Find where the given text appears and provide that cell's center as (X, Y) coordinate. 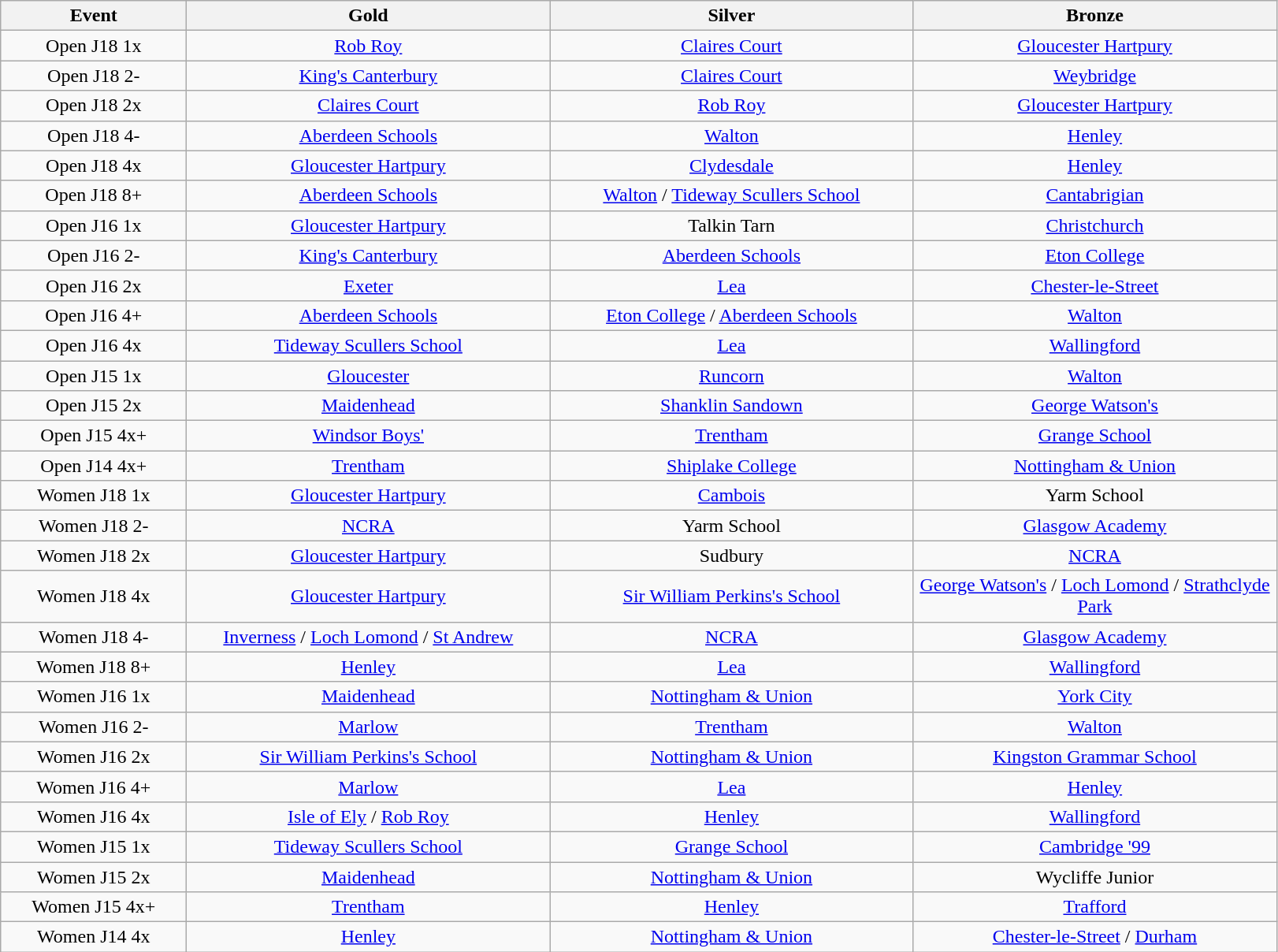
Open J18 1x (94, 46)
Women J18 1x (94, 496)
Walton / Tideway Scullers School (731, 195)
Women J16 4x (94, 816)
Gloucester (369, 376)
George Watson's (1095, 406)
George Watson's / Loch Lomond / Strathclyde Park (1095, 596)
Women J16 4+ (94, 787)
Women J16 1x (94, 697)
Open J16 4+ (94, 315)
Silver (731, 16)
Bronze (1095, 16)
Shanklin Sandown (731, 406)
Women J15 4x+ (94, 907)
Cambois (731, 496)
Isle of Ely / Rob Roy (369, 816)
Open J16 2x (94, 285)
Women J15 1x (94, 846)
Weybridge (1095, 76)
Inverness / Loch Lomond / St Andrew (369, 637)
Open J18 2x (94, 106)
Open J18 8+ (94, 195)
Shiplake College (731, 466)
Women J18 2x (94, 556)
Christchurch (1095, 225)
Open J18 2- (94, 76)
Open J14 4x+ (94, 466)
Kingston Grammar School (1095, 757)
Women J18 4x (94, 596)
Women J16 2x (94, 757)
Chester-le-Street (1095, 285)
Runcorn (731, 376)
Open J16 2- (94, 255)
Women J18 4- (94, 637)
Talkin Tarn (731, 225)
Women J18 2- (94, 526)
Sudbury (731, 556)
Open J16 1x (94, 225)
Cantabrigian (1095, 195)
Open J18 4- (94, 136)
Open J15 4x+ (94, 436)
Event (94, 16)
Open J16 4x (94, 345)
York City (1095, 697)
Women J18 8+ (94, 667)
Eton College / Aberdeen Schools (731, 315)
Cambridge '99 (1095, 846)
Open J15 1x (94, 376)
Women J14 4x (94, 937)
Chester-le-Street / Durham (1095, 937)
Women J16 2- (94, 727)
Open J15 2x (94, 406)
Exeter (369, 285)
Clydesdale (731, 165)
Open J18 4x (94, 165)
Gold (369, 16)
Trafford (1095, 907)
Eton College (1095, 255)
Windsor Boys' (369, 436)
Wycliffe Junior (1095, 877)
Women J15 2x (94, 877)
